Locate the cell with the specified text and output its [x, y] center coordinate. 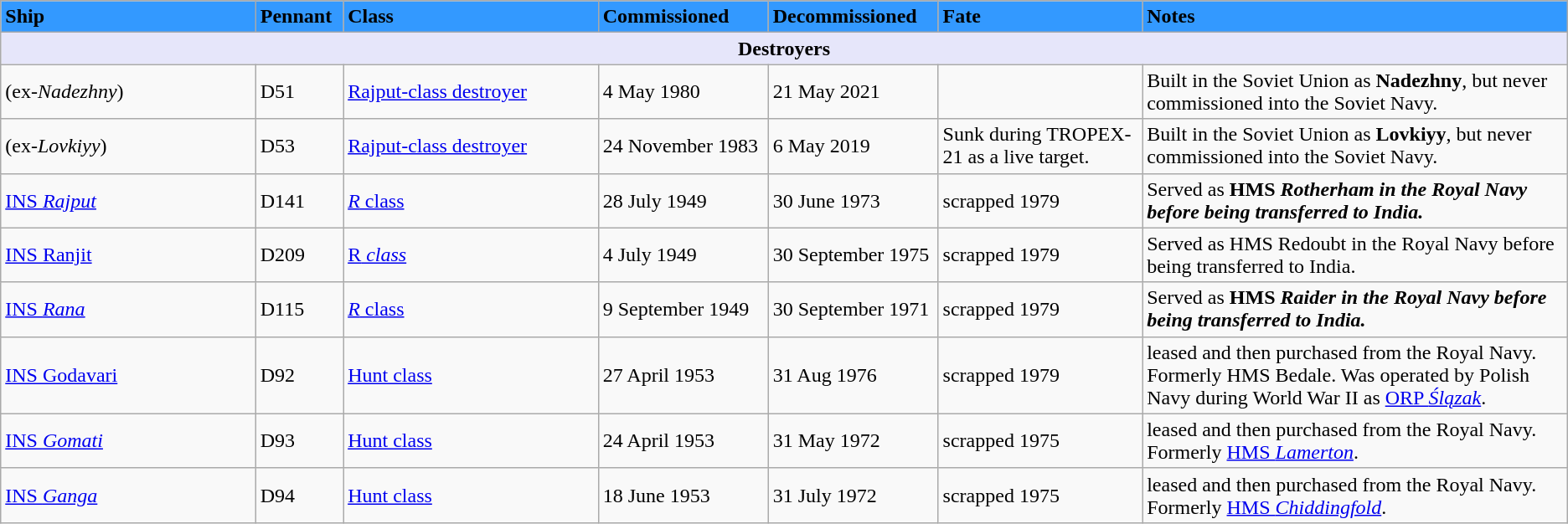
27 April 1953 [683, 375]
leased and then purchased from the Royal Navy. Formerly HMS Chiddingfold. [1355, 496]
21 May 2021 [853, 92]
Decommissioned [853, 17]
Served as HMS Raider in the Royal Navy before being transferred to India. [1355, 310]
D94 [299, 496]
4 May 1980 [683, 92]
INS Rajput [128, 201]
31 July 1972 [853, 496]
(ex-Nadezhny) [128, 92]
Commissioned [683, 17]
INS Ranjit [128, 254]
30 September 1975 [853, 254]
4 July 1949 [683, 254]
Built in the Soviet Union as Lovkiyy, but never commissioned into the Soviet Navy. [1355, 146]
Built in the Soviet Union as Nadezhny, but never commissioned into the Soviet Navy. [1355, 92]
D93 [299, 440]
Served as HMS Rotherham in the Royal Navy before being transferred to India. [1355, 201]
24 April 1953 [683, 440]
D53 [299, 146]
Pennant [299, 17]
INS Godavari [128, 375]
D51 [299, 92]
leased and then purchased from the Royal Navy. Formerly HMS Lamerton. [1355, 440]
30 June 1973 [853, 201]
INS Rana [128, 310]
D141 [299, 201]
leased and then purchased from the Royal Navy. Formerly HMS Bedale. Was operated by Polish Navy during World War II as ORP Ślązak. [1355, 375]
24 November 1983 [683, 146]
31 May 1972 [853, 440]
D92 [299, 375]
Destroyers [784, 49]
31 Aug 1976 [853, 375]
Fate [1040, 17]
9 September 1949 [683, 310]
Ship [128, 17]
D115 [299, 310]
30 September 1971 [853, 310]
D209 [299, 254]
28 July 1949 [683, 201]
Served as HMS Redoubt in the Royal Navy before being transferred to India. [1355, 254]
INS Ganga [128, 496]
Class [471, 17]
Sunk during TROPEX-21 as a live target. [1040, 146]
(ex-Lovkiyy) [128, 146]
Notes [1355, 17]
6 May 2019 [853, 146]
INS Gomati [128, 440]
18 June 1953 [683, 496]
